Provide the (x, y) coordinate of the cell's center where the given text is located.  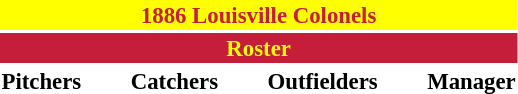
Roster (258, 48)
1886 Louisville Colonels (258, 15)
